Find where the given text appears and provide that cell's center as [X, Y] coordinate. 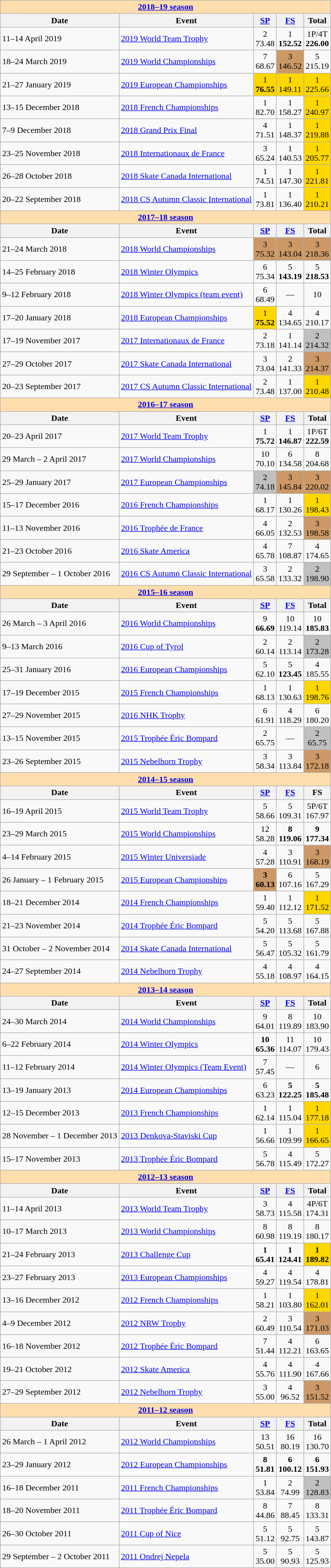
2019 World Championships [186, 61]
2014 European Championships [186, 1090]
2018 Grand Prix Final [186, 130]
788.45 [290, 1511]
1 219.88 [317, 130]
17–19 December 2015 [60, 692]
4112.21 [290, 1346]
2016 World Championships [186, 624]
12–15 December 2013 [60, 1113]
1065.36 [265, 1044]
3110.91 [290, 856]
15–17 November 2013 [60, 1159]
2012 World Championships [186, 1441]
1 75.72 [265, 436]
496.52 [290, 1392]
29 September – 2 October 2011 [60, 1556]
558.66 [265, 811]
1 74.51 [265, 176]
2015 European Championships [186, 880]
2014 French Championships [186, 902]
2013 French Championships [186, 1113]
2016 NHK Trophy [186, 715]
31 October – 2 November 2014 [60, 949]
4P/6T174.31 [317, 1208]
2016 Trophée de France [186, 528]
556.47 [265, 949]
2011 French Championships [186, 1487]
5109.31 [290, 811]
1 158.27 [290, 107]
3 145.84 [290, 482]
1258.28 [265, 834]
11–12 February 2014 [60, 1067]
2012 Trophée Éric Bompard [186, 1346]
2015 Winter Universiade [186, 856]
1109.99 [290, 1136]
2012 European Championships [186, 1465]
3 172.18 [317, 761]
2018 Winter Olympics (team event) [186, 295]
25–31 January 2016 [60, 670]
4119.54 [290, 1277]
5 218.53 [317, 272]
2 73.18 [265, 340]
1 221.81 [317, 176]
13–15 November 2015 [60, 738]
751.44 [265, 1346]
2 198.90 [317, 574]
3 146.52 [290, 61]
2012–13 season [166, 1177]
1 177.18 [317, 1113]
2014 Nebelhorn Trophy [186, 971]
3 143.04 [290, 249]
2018 French Championships [186, 107]
2012 French Championships [186, 1300]
1 73.81 [265, 199]
3 214.37 [317, 364]
1 240.97 [317, 107]
2015 World Team Trophy [186, 811]
2 113.14 [290, 646]
156.66 [265, 1136]
2013 Challenge Cup [186, 1254]
13–16 December 2012 [60, 1300]
4–9 December 2012 [60, 1323]
2 132.53 [290, 528]
2013 European Championships [186, 1277]
5 143.19 [290, 272]
1 76.55 [265, 85]
8119.19 [290, 1231]
1P/4T 226.00 [317, 39]
2014 World Championships [186, 1021]
5122.25 [290, 1090]
25–29 January 2017 [60, 482]
4 210.17 [317, 318]
457.28 [265, 856]
4 71.51 [265, 130]
23–29 March 2015 [60, 834]
29 September – 1 October 2016 [60, 574]
24–27 September 2014 [60, 971]
2011 Cup of Nice [186, 1533]
2017 World Team Trophy [186, 436]
4108.97 [290, 971]
4 66.05 [265, 528]
8133.31 [317, 1511]
2015 Trophée Éric Bompard [186, 738]
16–19 April 2015 [60, 811]
6151.93 [317, 1465]
2016 French Championships [186, 505]
18–20 November 2011 [60, 1511]
18–21 December 2014 [60, 902]
2018 World Championships [186, 249]
4115.58 [290, 1208]
2017 European Championships [186, 482]
8 204.68 [317, 459]
860.98 [265, 1231]
24–30 March 2014 [60, 1021]
2014 Winter Olympics [186, 1044]
27–29 November 2015 [60, 715]
15–17 December 2016 [60, 505]
3 65.58 [265, 574]
663.23 [265, 1090]
6 61.91 [265, 715]
5P/6T167.97 [317, 811]
1 130.26 [290, 505]
165.41 [265, 1254]
1 137.00 [290, 386]
28 November – 1 December 2013 [60, 1136]
590.93 [290, 1556]
1 140.53 [290, 153]
5 62.10 [265, 670]
2013 Trophée Éric Bompard [186, 1159]
26–28 October 2018 [60, 176]
2011–12 season [166, 1410]
4167.66 [317, 1369]
551.12 [265, 1533]
8119.06 [290, 834]
10 185.83 [317, 624]
1680.19 [290, 1441]
21–24 March 2018 [60, 249]
1 62.14 [265, 1113]
4 118.29 [290, 715]
16–18 November 2012 [60, 1346]
360.13 [265, 880]
2013 World Championships [186, 1231]
10 119.14 [290, 624]
8180.17 [317, 1231]
4178.81 [317, 1277]
18–24 March 2019 [60, 61]
2017 Skate Canada International [186, 364]
5125.93 [317, 1556]
2015–16 season [166, 592]
16–18 December 2011 [60, 1487]
26 March – 1 April 2012 [60, 1441]
2 214.32 [317, 340]
2013 Denkova-Staviski Cup [186, 1136]
4164.15 [317, 971]
10183.90 [317, 1021]
21–23 November 2014 [60, 926]
554.20 [265, 926]
1 149.11 [290, 85]
23–27 February 2013 [60, 1277]
10 70.10 [265, 459]
10179.43 [317, 1044]
2015 World Championships [186, 834]
4 174.65 [317, 551]
1 147.30 [290, 176]
26 March – 3 April 2016 [60, 624]
459.27 [265, 1277]
455.76 [265, 1369]
1166.65 [317, 1136]
27–29 September 2012 [60, 1392]
16130.70 [317, 1441]
3 73.04 [265, 364]
2014 Winter Olympics (Team Event) [186, 1067]
1 210.21 [317, 199]
6 [317, 1067]
2012 Nebelhorn Trophy [186, 1392]
2 74.18 [265, 482]
2 74.99 [290, 1487]
757.45 [265, 1067]
2012 NRW Trophy [186, 1323]
3 218.36 [317, 249]
14–25 February 2018 [60, 272]
4111.90 [290, 1369]
2012 Skate America [186, 1369]
2 173.28 [317, 646]
2017 Internationaux de France [186, 340]
2018–19 season [166, 7]
2014–15 season [166, 779]
9177.34 [317, 834]
851.81 [265, 1465]
4 134.65 [290, 318]
2016–17 season [166, 405]
455.18 [265, 971]
3 58.34 [265, 761]
26 January – 1 February 2015 [60, 880]
1 112.12 [290, 902]
21–24 February 2013 [60, 1254]
1124.41 [290, 1254]
11–13 November 2016 [60, 528]
2018 Winter Olympics [186, 272]
1350.51 [265, 1441]
23–26 September 2015 [60, 761]
2019 European Championships [186, 85]
592.75 [290, 1533]
3168.19 [317, 856]
3 198.58 [317, 528]
19–21 October 2012 [60, 1369]
11114.07 [290, 1044]
1P/6T 222.59 [317, 436]
9–12 February 2018 [60, 295]
6 68.49 [265, 295]
1 198.43 [317, 505]
6107.16 [290, 880]
1 115.04 [290, 1113]
3 65.24 [265, 153]
2 133.32 [290, 574]
1 58.21 [265, 1300]
9–13 March 2016 [60, 646]
2 141.33 [290, 364]
5167.29 [317, 880]
2015 Nebelhorn Trophy [186, 761]
1 68.17 [265, 505]
6–22 February 2014 [60, 1044]
2011 Trophée Éric Bompard [186, 1511]
1 225.66 [317, 85]
5143.87 [317, 1533]
358.73 [265, 1208]
2 60.14 [265, 646]
3151.52 [317, 1392]
2013–14 season [166, 990]
2018 European Championships [186, 318]
20–22 September 2018 [60, 199]
1 103.80 [290, 1300]
1 53.84 [265, 1487]
26–30 October 2011 [60, 1533]
2018 Internationaux de France [186, 153]
17–19 November 2017 [60, 340]
2013 World Team Trophy [186, 1208]
1 162.01 [317, 1300]
2011 Ondrej Nepela [186, 1556]
5161.79 [317, 949]
844.86 [265, 1511]
1 205.77 [317, 153]
5 123.45 [290, 670]
1 82.70 [265, 107]
1 146.87 [290, 436]
5105.32 [290, 949]
11–14 April 2013 [60, 1208]
2016 Skate America [186, 551]
2019 World Team Trophy [186, 39]
2017 World Championships [186, 459]
6 180.20 [317, 715]
5113.68 [290, 926]
355.00 [265, 1392]
3110.54 [290, 1323]
1 75.52 [265, 318]
6 75.34 [265, 272]
11–14 April 2019 [60, 39]
6100.12 [290, 1465]
10–17 March 2013 [60, 1231]
1189.82 [317, 1254]
2016 Cup of Tyrol [186, 646]
5 215.19 [317, 61]
7 108.87 [290, 551]
21–27 January 2019 [60, 85]
4 185.55 [317, 670]
5185.48 [317, 1090]
23–25 November 2018 [60, 153]
20–23 September 2017 [60, 386]
6163.65 [317, 1346]
1 59.40 [265, 902]
13–15 December 2018 [60, 107]
20–23 April 2017 [60, 436]
23–29 January 2012 [60, 1465]
1 68.13 [265, 692]
2018 Skate Canada International [186, 176]
6 134.58 [290, 459]
3171.03 [317, 1323]
9 66.69 [265, 624]
2016 CS Autumn Classic International [186, 574]
8119.89 [290, 1021]
2014 Trophée Éric Bompard [186, 926]
1 198.76 [317, 692]
2017 CS Autumn Classic International [186, 386]
27–29 October 2017 [60, 364]
7 68.67 [265, 61]
1 141.14 [290, 340]
17–20 January 2018 [60, 318]
3 113.84 [290, 761]
556.78 [265, 1159]
1 130.63 [290, 692]
1 136.40 [290, 199]
10 [317, 295]
2014 Skate Canada International [186, 949]
4–14 February 2015 [60, 856]
1 152.52 [290, 39]
3 220.02 [317, 482]
1 210.48 [317, 386]
5172.27 [317, 1159]
2017–18 season [166, 217]
2018 CS Autumn Classic International [186, 199]
4115.49 [290, 1159]
535.00 [265, 1556]
2016 European Championships [186, 670]
260.49 [265, 1323]
2 128.83 [317, 1487]
5167.88 [317, 926]
3 75.32 [265, 249]
7–9 December 2018 [60, 130]
2015 French Championships [186, 692]
29 March – 2 April 2017 [60, 459]
4 65.78 [265, 551]
964.01 [265, 1021]
1 148.37 [290, 130]
1 171.52 [317, 902]
21–23 October 2016 [60, 551]
13–19 January 2013 [60, 1090]
